Return (X, Y) of the center of cell containing provided text 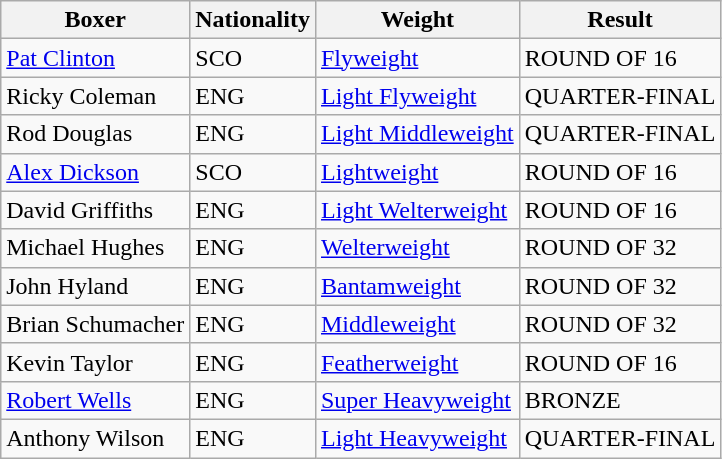
Middleweight (417, 324)
Result (620, 20)
Brian Schumacher (96, 324)
Flyweight (417, 58)
Lightweight (417, 172)
Ricky Coleman (96, 96)
Bantamweight (417, 286)
Nationality (253, 20)
Alex Dickson (96, 172)
John Hyland (96, 286)
Light Middleweight (417, 134)
Rod Douglas (96, 134)
BRONZE (620, 400)
Light Heavyweight (417, 438)
Anthony Wilson (96, 438)
Weight (417, 20)
Welterweight (417, 248)
Super Heavyweight (417, 400)
Pat Clinton (96, 58)
Michael Hughes (96, 248)
Featherweight (417, 362)
Light Welterweight (417, 210)
Light Flyweight (417, 96)
David Griffiths (96, 210)
Kevin Taylor (96, 362)
Robert Wells (96, 400)
Boxer (96, 20)
